Scan for the cell matching the given text and deliver its [X, Y] coordinate at center. 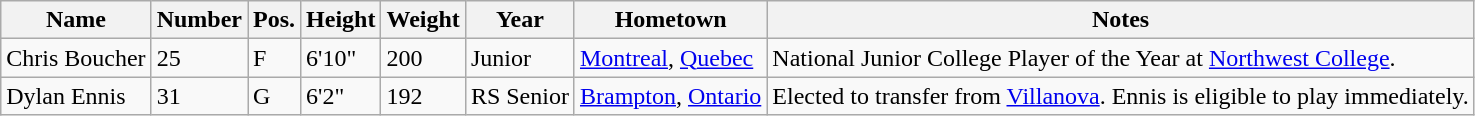
Height [341, 20]
Weight [423, 20]
31 [199, 96]
Notes [1120, 20]
200 [423, 58]
Name [76, 20]
Pos. [274, 20]
Dylan Ennis [76, 96]
G [274, 96]
RS Senior [520, 96]
Hometown [670, 20]
25 [199, 58]
Montreal, Quebec [670, 58]
Year [520, 20]
192 [423, 96]
Junior [520, 58]
F [274, 58]
National Junior College Player of the Year at Northwest College. [1120, 58]
Elected to transfer from Villanova. Ennis is eligible to play immediately. [1120, 96]
6'2" [341, 96]
Number [199, 20]
Chris Boucher [76, 58]
6'10" [341, 58]
Brampton, Ontario [670, 96]
